Find where the given text appears and provide that cell's center as [X, Y] coordinate. 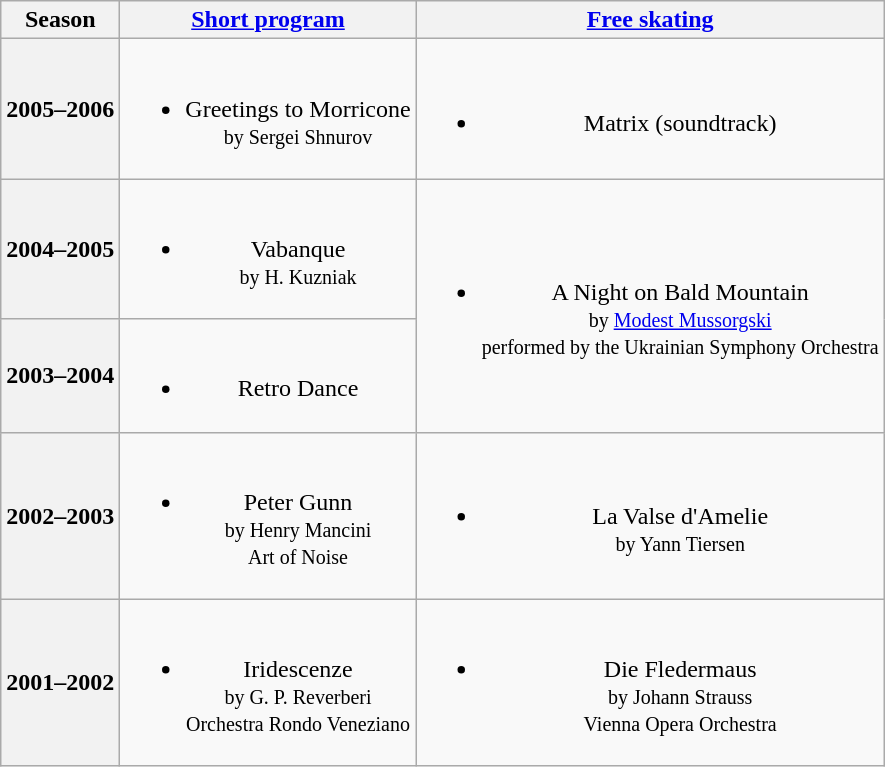
Peter Gunn by Henry Mancini Art of Noise [268, 516]
2001–2002 [60, 682]
2003–2004 [60, 376]
2002–2003 [60, 516]
2005–2006 [60, 109]
Matrix (soundtrack) [650, 109]
Retro Dance [268, 376]
Greetings to Morricone by Sergei Shnurov [268, 109]
Short program [268, 20]
Iridescenze by G. P. Reverberi Orchestra Rondo Veneziano [268, 682]
Vabanque by H. Kuzniak [268, 249]
La Valse d'Amelie by Yann Tiersen [650, 516]
Die Fledermaus by Johann Strauss Vienna Opera Orchestra [650, 682]
A Night on Bald Mountain by Modest Mussorgski performed by the Ukrainian Symphony Orchestra [650, 306]
2004–2005 [60, 249]
Free skating [650, 20]
Season [60, 20]
